For the text-containing cell, return its midpoint in (x, y) coordinate format. 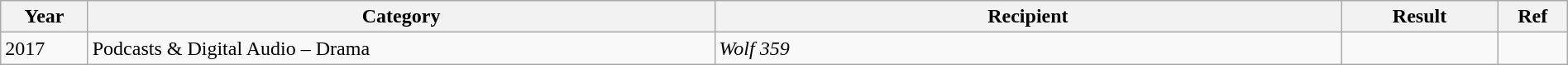
Podcasts & Digital Audio – Drama (401, 48)
Year (45, 17)
Recipient (1028, 17)
Result (1419, 17)
Wolf 359 (1028, 48)
2017 (45, 48)
Category (401, 17)
Ref (1532, 17)
